Detect which cell encompasses the target text, then output its (X, Y) center coordinate. 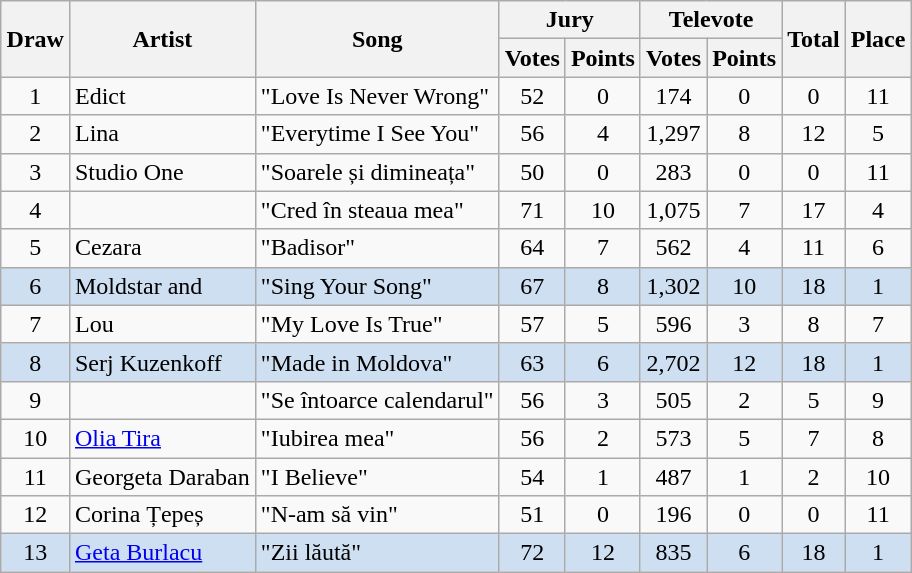
Lou (162, 324)
Lina (162, 134)
"Zii lăută" (377, 553)
Corina Țepeș (162, 515)
"Made in Moldova" (377, 362)
Artist (162, 39)
Georgeta Daraban (162, 477)
573 (673, 438)
"Love Is Never Wrong" (377, 96)
Moldstar and (162, 286)
Song (377, 39)
Jury (570, 20)
17 (814, 210)
64 (532, 248)
50 (532, 172)
"I Believe" (377, 477)
596 (673, 324)
72 (532, 553)
Draw (35, 39)
Televote (710, 20)
505 (673, 400)
71 (532, 210)
Studio One (162, 172)
13 (35, 553)
52 (532, 96)
57 (532, 324)
"Soarele și dimineața" (377, 172)
67 (532, 286)
Edict (162, 96)
1,297 (673, 134)
"Se întoarce calendarul" (377, 400)
Cezara (162, 248)
"Badisor" (377, 248)
"Cred în steaua mea" (377, 210)
"Sing Your Song" (377, 286)
"Iubirea mea" (377, 438)
Place (878, 39)
51 (532, 515)
1,302 (673, 286)
Geta Burlacu (162, 553)
Total (814, 39)
174 (673, 96)
1,075 (673, 210)
63 (532, 362)
562 (673, 248)
835 (673, 553)
54 (532, 477)
"N-am să vin" (377, 515)
2,702 (673, 362)
487 (673, 477)
283 (673, 172)
196 (673, 515)
"Everytime I See You" (377, 134)
"My Love Is True" (377, 324)
Olia Tira (162, 438)
Serj Kuzenkoff (162, 362)
